Return the (x, y) coordinate for the center point of the cell that contains the specified text.  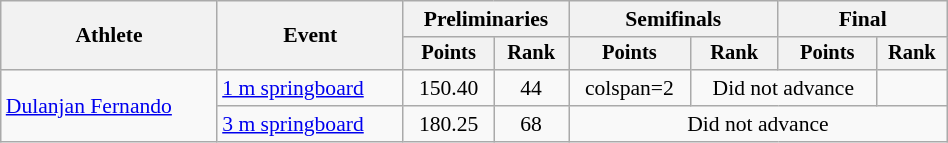
Event (310, 36)
Semifinals (674, 19)
3 m springboard (310, 124)
180.25 (448, 124)
Preliminaries (486, 19)
150.40 (448, 88)
colspan=2 (630, 88)
1 m springboard (310, 88)
Athlete (109, 36)
68 (532, 124)
Dulanjan Fernando (109, 106)
Final (862, 19)
44 (532, 88)
